Return [x, y] of the center of cell containing provided text 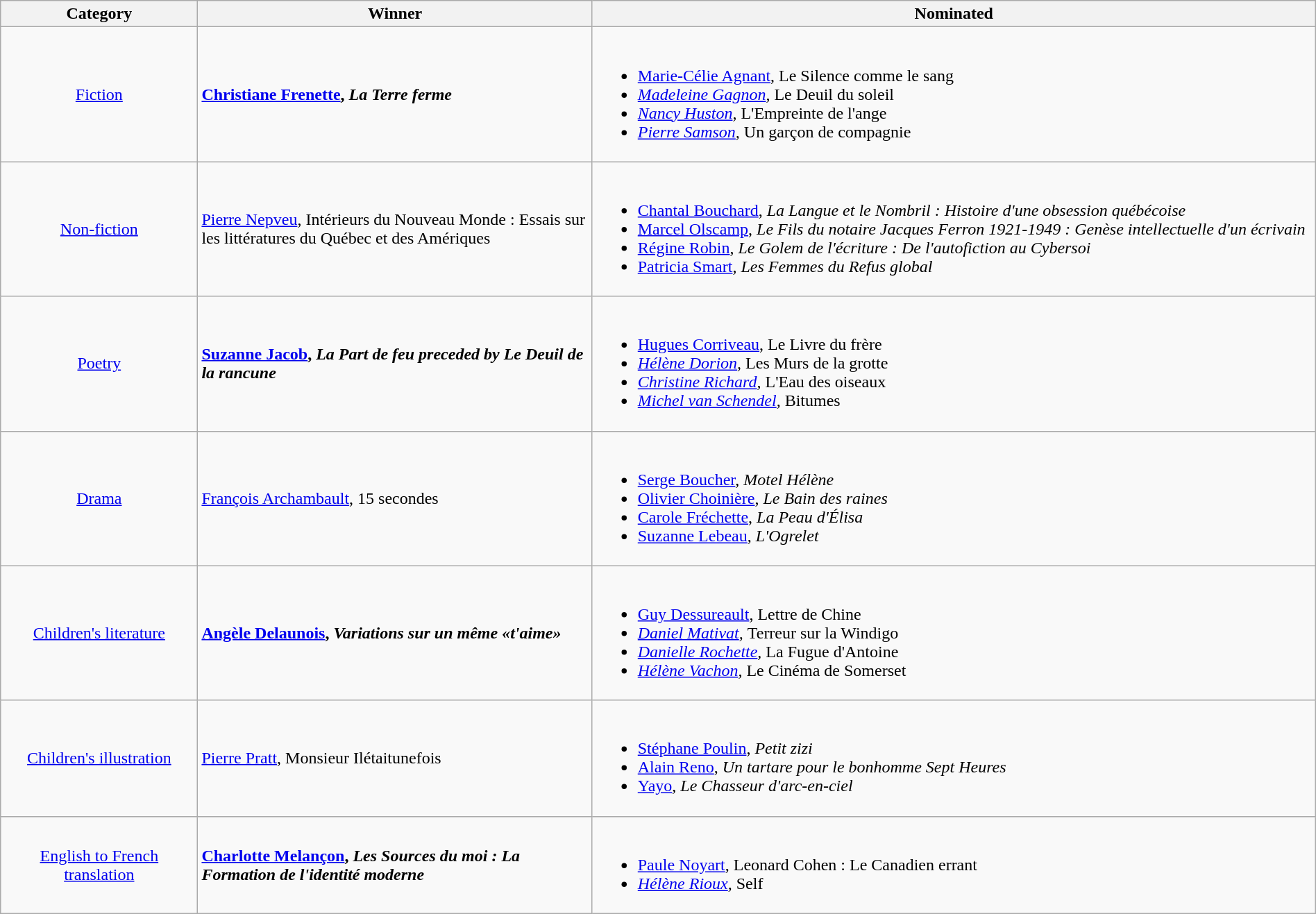
Serge Boucher, Motel HélèneOlivier Choinière, Le Bain des rainesCarole Fréchette, La Peau d'ÉlisaSuzanne Lebeau, L'Ogrelet [954, 498]
Non-fiction [99, 229]
Poetry [99, 364]
Christiane Frenette, La Terre ferme [395, 94]
Pierre Nepveu, Intérieurs du Nouveau Monde : Essais sur les littératures du Québec et des Amériques [395, 229]
Suzanne Jacob, La Part de feu preceded by Le Deuil de la rancune [395, 364]
Children's literature [99, 633]
Fiction [99, 94]
Category [99, 14]
Children's illustration [99, 758]
Hugues Corriveau, Le Livre du frèreHélène Dorion, Les Murs de la grotteChristine Richard, L'Eau des oiseauxMichel van Schendel, Bitumes [954, 364]
Stéphane Poulin, Petit ziziAlain Reno, Un tartare pour le bonhomme Sept HeuresYayo, Le Chasseur d'arc-en-ciel [954, 758]
Guy Dessureault, Lettre de ChineDaniel Mativat, Terreur sur la WindigoDanielle Rochette, La Fugue d'AntoineHélène Vachon, Le Cinéma de Somerset [954, 633]
Charlotte Melançon, Les Sources du moi : La Formation de l'identité moderne [395, 865]
François Archambault, 15 secondes [395, 498]
Winner [395, 14]
Angèle Delaunois, Variations sur un même «t'aime» [395, 633]
Drama [99, 498]
English to French translation [99, 865]
Paule Noyart, Leonard Cohen : Le Canadien errantHélène Rioux, Self [954, 865]
Pierre Pratt, Monsieur Ilétaitunefois [395, 758]
Nominated [954, 14]
